Output the [x, y] coordinate of the center of the cell containing the given text.  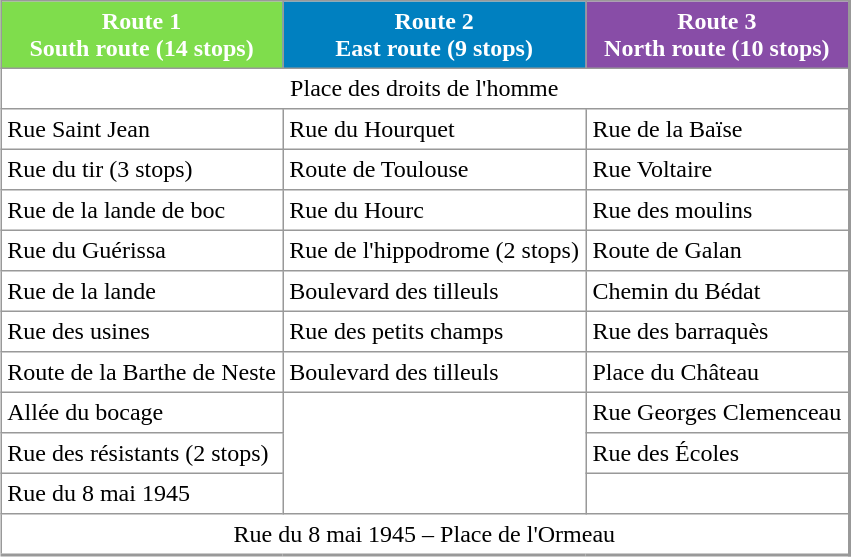
Route 2 East route (9 stops) [434, 35]
Rue de l'hippodrome (2 stops) [434, 250]
Rue du 8 mai 1945 [141, 493]
Rue du 8 mai 1945 – Place de l'Ormeau [424, 534]
Rue des usines [141, 331]
Route de la Barthe de Neste [141, 372]
Rue de la Baïse [718, 129]
Rue des moulins [718, 210]
Rue Saint Jean [141, 129]
Rue du Guérissa [141, 250]
Route de Toulouse [434, 169]
Route de Galan [718, 250]
Rue Georges Clemenceau [718, 412]
Route 3 North route (10 stops) [718, 35]
Rue des petits champs [434, 331]
Rue de la lande [141, 291]
Rue des Écoles [718, 453]
Route 1 South route (14 stops) [141, 35]
Place des droits de l'homme [424, 88]
Rue des barraquès [718, 331]
Rue de la lande de boc [141, 210]
Rue du Hourquet [434, 129]
Chemin du Bédat [718, 291]
Rue Voltaire [718, 169]
Rue des résistants (2 stops) [141, 453]
Rue du Hourc [434, 210]
Place du Château [718, 372]
Rue du tir (3 stops) [141, 169]
Allée du bocage [141, 412]
